Return (X, Y) of the center of cell containing provided text 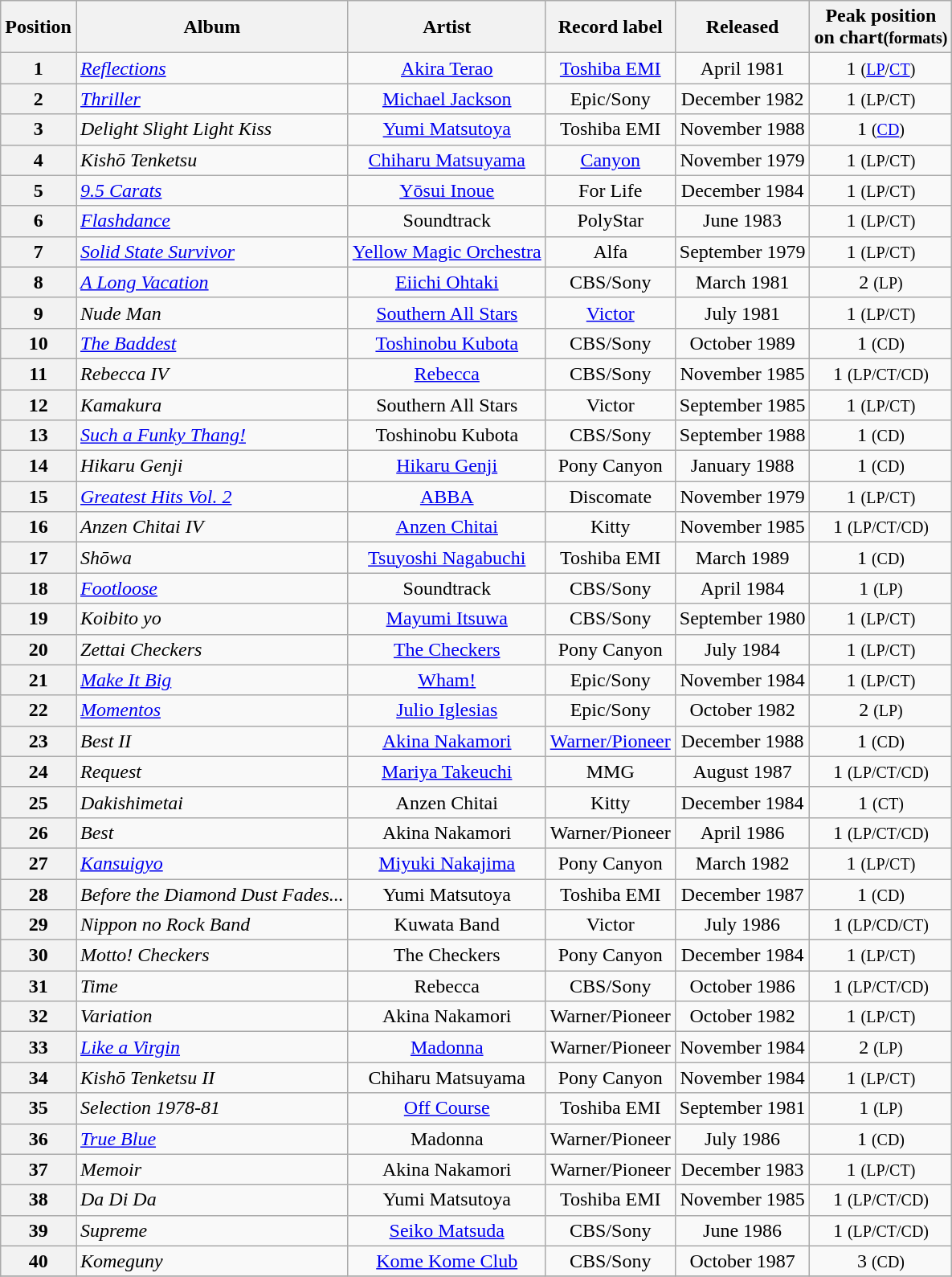
December 1982 (742, 99)
34 (39, 1078)
37 (39, 1169)
21 (39, 680)
14 (39, 466)
June 1983 (742, 221)
Rebecca IV (212, 374)
Anzen Chitai IV (212, 527)
September 1981 (742, 1108)
Alfa (611, 252)
Footloose (212, 588)
Time (212, 986)
Selection 1978-81 (212, 1108)
Off Course (447, 1108)
September 1985 (742, 404)
40 (39, 1261)
Momentos (212, 710)
Eiichi Ohtaki (447, 282)
5 (39, 190)
Shōwa (212, 558)
9.5 Carats (212, 190)
Album (212, 27)
Dakishimetai (212, 802)
Wham! (447, 680)
March 1982 (742, 863)
ABBA (447, 497)
Greatest Hits Vol. 2 (212, 497)
Julio Iglesias (447, 710)
Discomate (611, 497)
9 (39, 313)
Michael Jackson (447, 99)
2 (39, 99)
Position (39, 27)
Tsuyoshi Nagabuchi (447, 558)
27 (39, 863)
Miyuki Nakajima (447, 863)
March 1989 (742, 558)
Best II (212, 741)
15 (39, 497)
28 (39, 894)
October 1987 (742, 1261)
Thriller (212, 99)
Before the Diamond Dust Fades... (212, 894)
September 1988 (742, 436)
October 1986 (742, 986)
24 (39, 772)
1 (39, 68)
Like a Virgin (212, 1047)
1 (LP/CD/CT) (880, 925)
Memoir (212, 1169)
True Blue (212, 1139)
PolyStar (611, 221)
September 1979 (742, 252)
A Long Vacation (212, 282)
Variation (212, 1017)
Supreme (212, 1230)
12 (39, 404)
Solid State Survivor (212, 252)
29 (39, 925)
Nude Man (212, 313)
13 (39, 436)
7 (39, 252)
MMG (611, 772)
33 (39, 1047)
26 (39, 833)
December 1983 (742, 1169)
Kome Kome Club (447, 1261)
6 (39, 221)
35 (39, 1108)
11 (39, 374)
18 (39, 588)
38 (39, 1200)
December 1988 (742, 741)
August 1987 (742, 772)
The Baddest (212, 343)
Artist (447, 27)
Such a Funky Thang! (212, 436)
July 1981 (742, 313)
Da Di Da (212, 1200)
8 (39, 282)
Best (212, 833)
Canyon (611, 160)
Motto! Checkers (212, 956)
March 1981 (742, 282)
39 (39, 1230)
January 1988 (742, 466)
Yōsui Inoue (447, 190)
September 1980 (742, 619)
Kishō Tenketsu (212, 160)
Kuwata Band (447, 925)
Delight Slight Light Kiss (212, 129)
July 1984 (742, 649)
Mayumi Itsuwa (447, 619)
16 (39, 527)
Nippon no Rock Band (212, 925)
April 1984 (742, 588)
Kamakura (212, 404)
30 (39, 956)
23 (39, 741)
Zettai Checkers (212, 649)
19 (39, 619)
Seiko Matsuda (447, 1230)
4 (39, 160)
10 (39, 343)
Yellow Magic Orchestra (447, 252)
For Life (611, 190)
3 (CD) (880, 1261)
Kansuigyo (212, 863)
April 1981 (742, 68)
Make It Big (212, 680)
Kishō Tenketsu II (212, 1078)
1 (CT) (880, 802)
22 (39, 710)
Request (212, 772)
Record label (611, 27)
25 (39, 802)
December 1987 (742, 894)
Komeguny (212, 1261)
32 (39, 1017)
20 (39, 649)
36 (39, 1139)
Reflections (212, 68)
Peak positionon chart(formats) (880, 27)
Mariya Takeuchi (447, 772)
Released (742, 27)
Akira Terao (447, 68)
October 1989 (742, 343)
April 1986 (742, 833)
November 1988 (742, 129)
Koibito yo (212, 619)
3 (39, 129)
17 (39, 558)
Flashdance (212, 221)
June 1986 (742, 1230)
31 (39, 986)
